Search for the cell housing the specified text and yield its [X, Y] center coordinate. 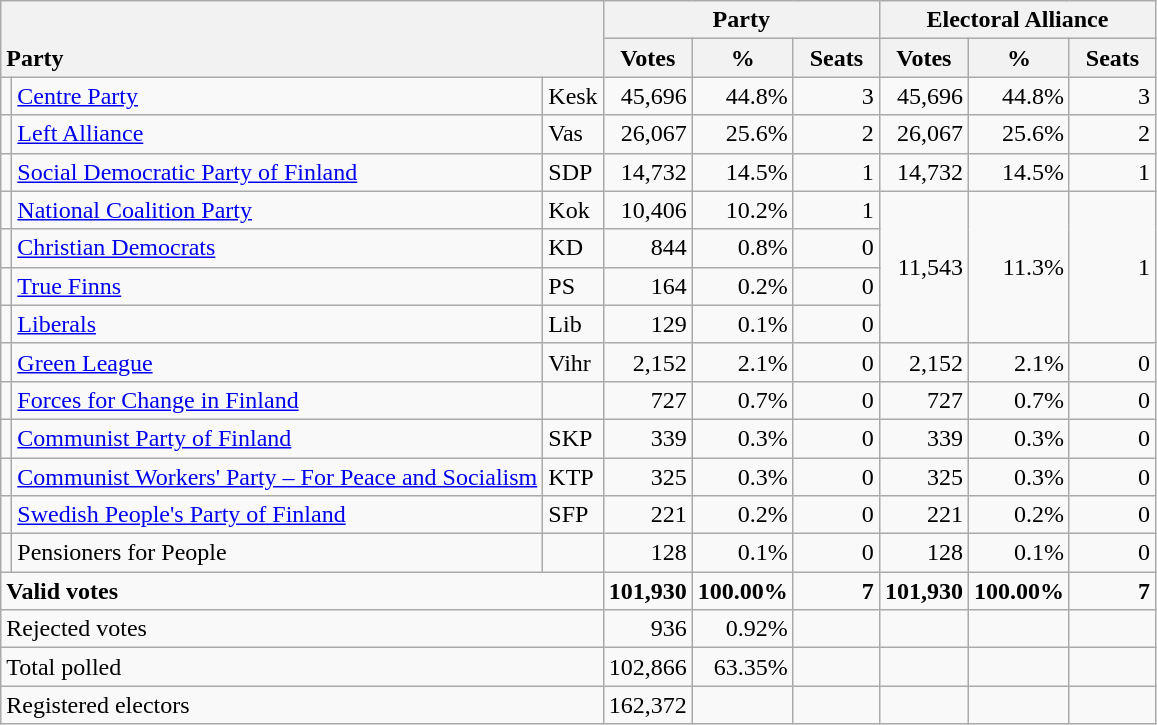
SKP [573, 438]
Green League [278, 362]
Centre Party [278, 96]
102,866 [648, 667]
Liberals [278, 324]
Christian Democrats [278, 248]
0.92% [742, 629]
SDP [573, 172]
Communist Workers' Party – For Peace and Socialism [278, 477]
Communist Party of Finland [278, 438]
Pensioners for People [278, 553]
Valid votes [302, 591]
National Coalition Party [278, 210]
0.8% [742, 248]
Rejected votes [302, 629]
Electoral Alliance [1017, 20]
KD [573, 248]
10.2% [742, 210]
11,543 [924, 267]
Lib [573, 324]
129 [648, 324]
Forces for Change in Finland [278, 400]
Left Alliance [278, 134]
Registered electors [302, 705]
Vihr [573, 362]
Kesk [573, 96]
162,372 [648, 705]
10,406 [648, 210]
Vas [573, 134]
PS [573, 286]
936 [648, 629]
True Finns [278, 286]
844 [648, 248]
SFP [573, 515]
63.35% [742, 667]
Swedish People's Party of Finland [278, 515]
Total polled [302, 667]
KTP [573, 477]
Kok [573, 210]
Social Democratic Party of Finland [278, 172]
164 [648, 286]
11.3% [1018, 267]
